Detect which cell encompasses the target text, then output its (X, Y) center coordinate. 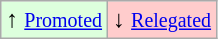
↑ Promoted (54, 20)
↓ Relegated (162, 20)
